Capture the cell that displays the provided text and extract its [X, Y] central coordinate. 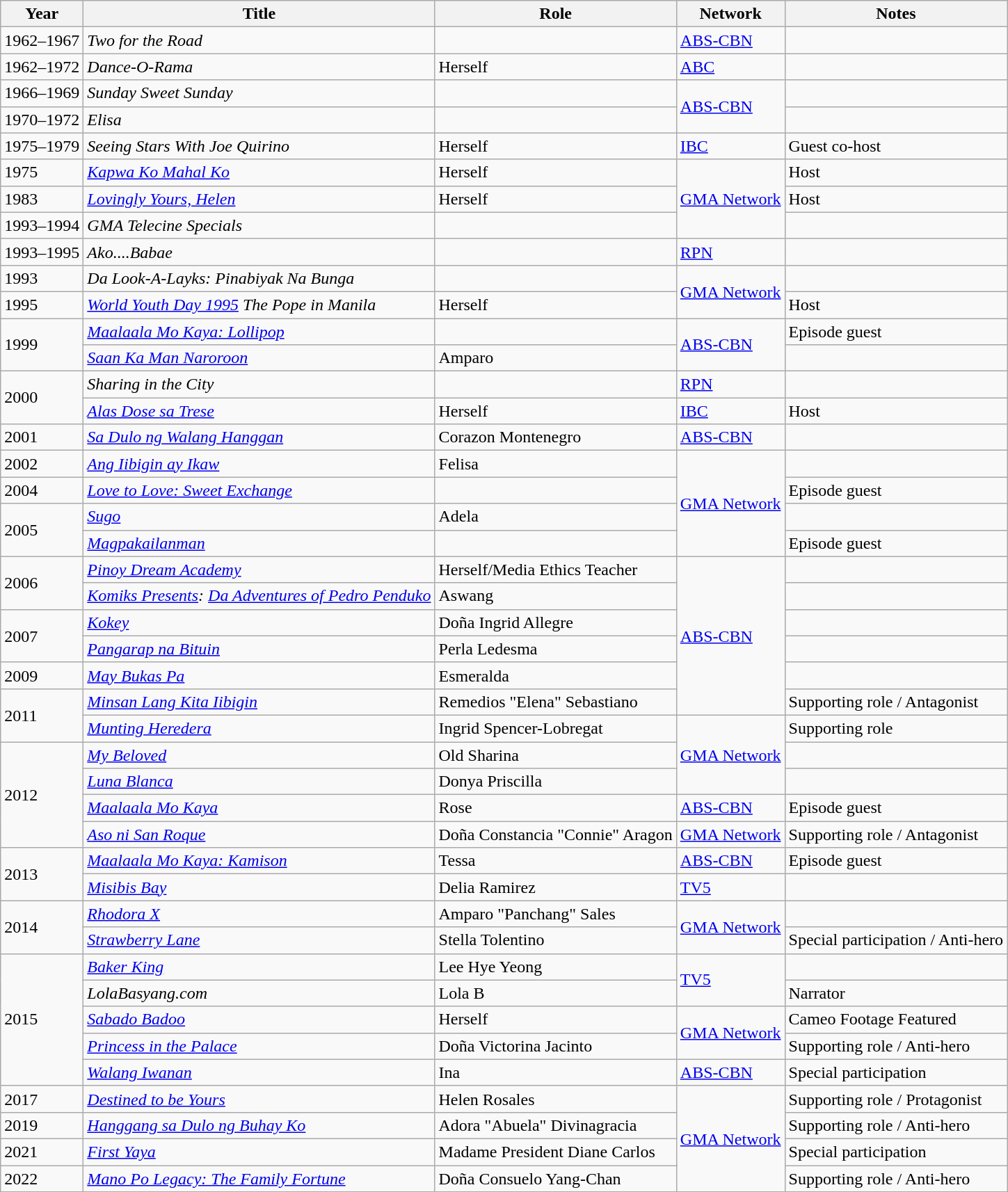
Princess in the Palace [259, 1046]
Doña Victorina Jacinto [555, 1046]
Maalaala Mo Kaya: Kamison [259, 861]
Kokey [259, 622]
1962–1972 [42, 67]
2007 [42, 636]
2000 [42, 398]
2011 [42, 715]
First Yaya [259, 1152]
LolaBasyang.com [259, 993]
Sa Dulo ng Walang Hanggan [259, 437]
Kapwa Ko Mahal Ko [259, 172]
Sharing in the City [259, 385]
Munting Heredera [259, 728]
2004 [42, 490]
Aso ni San Roque [259, 835]
1999 [42, 345]
Destined to be Yours [259, 1099]
Supporting role [896, 728]
1962–1967 [42, 40]
Mano Po Legacy: The Family Fortune [259, 1179]
Madame President Diane Carlos [555, 1152]
Ingrid Spencer-Lobregat [555, 728]
Minsan Lang Kita Iibigin [259, 702]
1995 [42, 305]
Doña Ingrid Allegre [555, 622]
2002 [42, 464]
Sunday Sweet Sunday [259, 93]
World Youth Day 1995 The Pope in Manila [259, 305]
Walang Iwanan [259, 1072]
2017 [42, 1099]
Corazon Montenegro [555, 437]
GMA Telecine Specials [259, 225]
Baker King [259, 967]
Alas Dose sa Trese [259, 411]
Helen Rosales [555, 1099]
2014 [42, 927]
Lola B [555, 993]
2022 [42, 1179]
Hanggang sa Dulo ng Buhay Ko [259, 1125]
Seeing Stars With Joe Quirino [259, 146]
Guest co-host [896, 146]
1993–1994 [42, 225]
Adora "Abuela" Divinagracia [555, 1125]
Elisa [259, 120]
Lovingly Yours, Helen [259, 199]
Ako....Babae [259, 252]
Old Sharina [555, 755]
Role [555, 14]
ABC [730, 67]
May Bukas Pa [259, 675]
Tessa [555, 861]
Pinoy Dream Academy [259, 570]
1966–1969 [42, 93]
Donya Priscilla [555, 782]
Amparo [555, 358]
1983 [42, 199]
2005 [42, 530]
Sabado Badoo [259, 1020]
Ina [555, 1072]
Magpakailanman [259, 543]
2019 [42, 1125]
Dance-O-Rama [259, 67]
Delia Ramirez [555, 887]
2012 [42, 794]
1993–1995 [42, 252]
Doña Constancia "Connie" Aragon [555, 835]
1975 [42, 172]
1975–1979 [42, 146]
Aswang [555, 596]
1970–1972 [42, 120]
2015 [42, 1020]
Saan Ka Man Naroroon [259, 358]
Herself/Media Ethics Teacher [555, 570]
Da Look-A-Layks: Pinabiyak Na Bunga [259, 278]
Amparo "Panchang" Sales [555, 914]
Remedios "Elena" Sebastiano [555, 702]
Sugo [259, 517]
Doña Consuelo Yang-Chan [555, 1179]
Strawberry Lane [259, 940]
2009 [42, 675]
Cameo Footage Featured [896, 1020]
Rose [555, 808]
Rhodora X [259, 914]
Esmeralda [555, 675]
Komiks Presents: Da Adventures of Pedro Penduko [259, 596]
Year [42, 14]
Adela [555, 517]
2001 [42, 437]
Luna Blanca [259, 782]
Maalaala Mo Kaya [259, 808]
Maalaala Mo Kaya: Lollipop [259, 332]
Felisa [555, 464]
Narrator [896, 993]
Network [730, 14]
Perla Ledesma [555, 649]
Supporting role / Protagonist [896, 1099]
My Beloved [259, 755]
2013 [42, 874]
Misibis Bay [259, 887]
Lee Hye Yeong [555, 967]
Love to Love: Sweet Exchange [259, 490]
1993 [42, 278]
2006 [42, 583]
Notes [896, 14]
Pangarap na Bituin [259, 649]
Ang Iibigin ay Ikaw [259, 464]
Two for the Road [259, 40]
Special participation / Anti-hero [896, 940]
2021 [42, 1152]
Title [259, 14]
Stella Tolentino [555, 940]
